Return [x, y] of the center of cell containing provided text 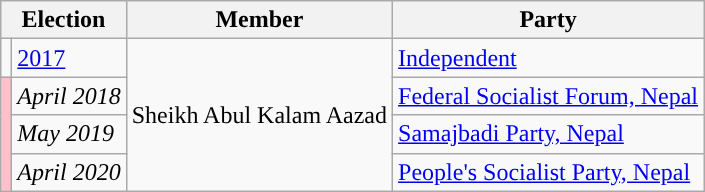
April 2020 [69, 172]
People's Socialist Party, Nepal [548, 172]
Party [548, 20]
Sheikh Abul Kalam Aazad [259, 115]
Independent [548, 58]
Federal Socialist Forum, Nepal [548, 96]
May 2019 [69, 134]
April 2018 [69, 96]
Samajbadi Party, Nepal [548, 134]
2017 [69, 58]
Election [64, 20]
Member [259, 20]
